Locate the cell with the specified text and output its [x, y] center coordinate. 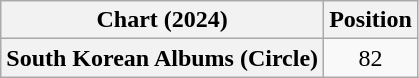
South Korean Albums (Circle) [162, 58]
Chart (2024) [162, 20]
82 [371, 58]
Position [371, 20]
